Provide the (X, Y) coordinate of the cell's center where the given text is located.  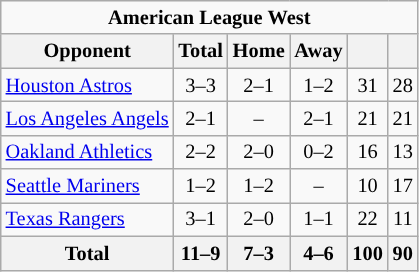
Seattle Mariners (88, 186)
Away (319, 51)
16 (368, 152)
0–2 (319, 152)
10 (368, 186)
Oakland Athletics (88, 152)
Los Angeles Angels (88, 118)
22 (368, 219)
Opponent (88, 51)
2–2 (201, 152)
100 (368, 253)
7–3 (259, 253)
17 (403, 186)
28 (403, 85)
90 (403, 253)
Texas Rangers (88, 219)
31 (368, 85)
American League West (210, 17)
1–1 (319, 219)
11–9 (201, 253)
13 (403, 152)
11 (403, 219)
3–3 (201, 85)
Home (259, 51)
3–1 (201, 219)
Houston Astros (88, 85)
4–6 (319, 253)
